For the text-containing cell, return its midpoint in (X, Y) coordinate format. 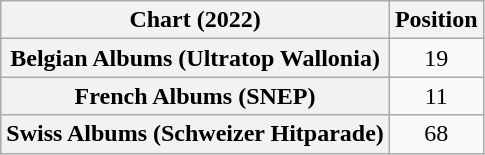
68 (436, 134)
Chart (2022) (196, 20)
French Albums (SNEP) (196, 96)
11 (436, 96)
Swiss Albums (Schweizer Hitparade) (196, 134)
19 (436, 58)
Position (436, 20)
Belgian Albums (Ultratop Wallonia) (196, 58)
